Search for the cell housing the specified text and yield its (X, Y) center coordinate. 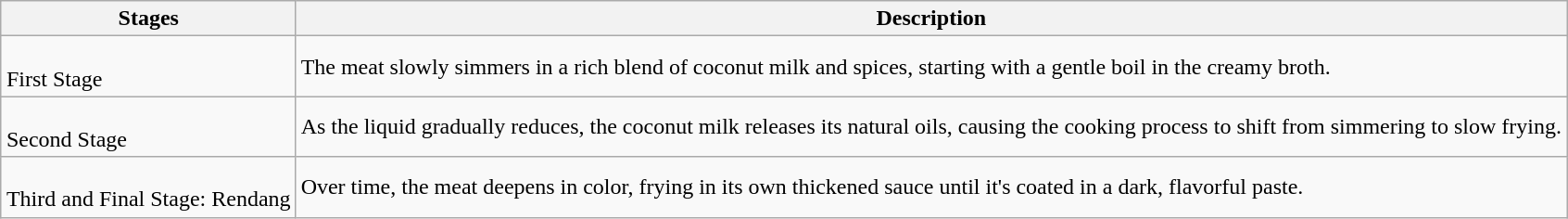
First Stage (148, 67)
Stages (148, 19)
Third and Final Stage: Rendang (148, 187)
As the liquid gradually reduces, the coconut milk releases its natural oils, causing the cooking process to shift from simmering to slow frying. (930, 126)
The meat slowly simmers in a rich blend of coconut milk and spices, starting with a gentle boil in the creamy broth. (930, 67)
Over time, the meat deepens in color, frying in its own thickened sauce until it's coated in a dark, flavorful paste. (930, 187)
Description (930, 19)
Second Stage (148, 126)
